From the cell containing the given text, extract its center point as (X, Y) coordinate. 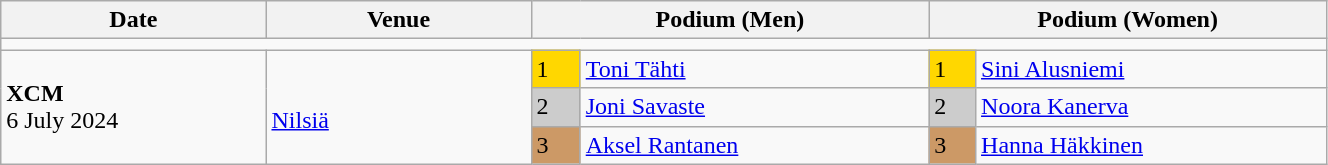
Joni Savaste (754, 107)
XCM 6 July 2024 (134, 107)
Aksel Rantanen (754, 145)
Podium (Women) (1128, 20)
Podium (Men) (730, 20)
Sini Alusniemi (1152, 69)
Toni Tähti (754, 69)
Date (134, 20)
Noora Kanerva (1152, 107)
Hanna Häkkinen (1152, 145)
Venue (398, 20)
Nilsiä (398, 107)
